Return [X, Y] of the center of cell containing provided text 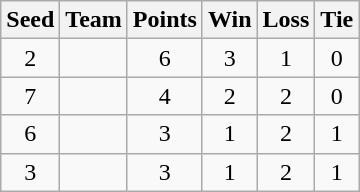
Win [230, 20]
Team [94, 20]
Tie [337, 20]
7 [30, 96]
Points [164, 20]
Loss [286, 20]
Seed [30, 20]
4 [164, 96]
